Pinpoint the cell where the given text exists, returning its (X, Y) midpoint coordinate. 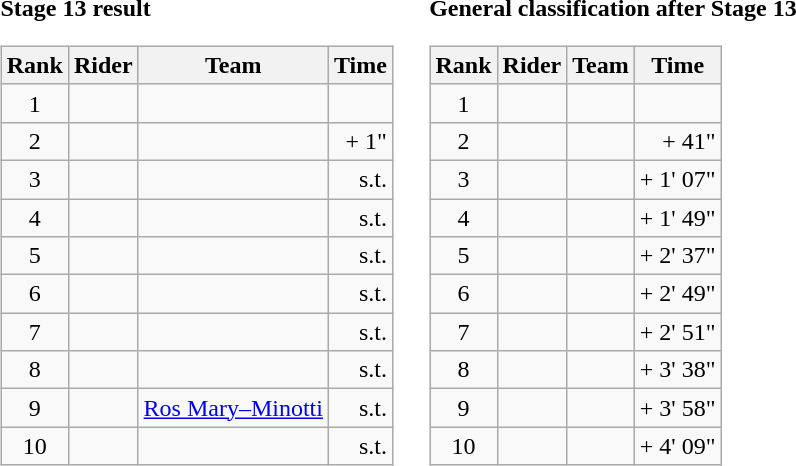
+ 2' 51" (678, 332)
+ 1" (360, 141)
+ 2' 37" (678, 256)
+ 3' 58" (678, 408)
+ 4' 09" (678, 446)
+ 2' 49" (678, 294)
+ 1' 49" (678, 217)
+ 1' 07" (678, 179)
+ 3' 38" (678, 370)
+ 41" (678, 141)
Ros Mary–Minotti (233, 408)
